Scan for the cell matching the given text and deliver its [X, Y] coordinate at center. 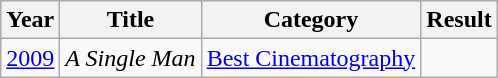
Result [459, 20]
A Single Man [130, 58]
Year [30, 20]
Best Cinematography [311, 58]
2009 [30, 58]
Title [130, 20]
Category [311, 20]
